Identify which cell holds the provided text, then report its (x, y) central coordinate. 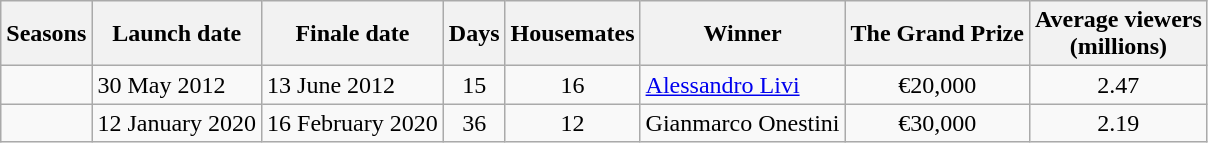
Alessandro Livi (742, 85)
16 February 2020 (353, 123)
Seasons (46, 34)
13 June 2012 (353, 85)
16 (572, 85)
The Grand Prize (937, 34)
36 (474, 123)
12 January 2020 (177, 123)
Average viewers(millions) (1118, 34)
2.47 (1118, 85)
Gianmarco Onestini (742, 123)
2.19 (1118, 123)
Launch date (177, 34)
15 (474, 85)
€30,000 (937, 123)
30 May 2012 (177, 85)
€20,000 (937, 85)
Days (474, 34)
Housemates (572, 34)
Winner (742, 34)
12 (572, 123)
Finale date (353, 34)
